Capture the cell that displays the provided text and extract its (X, Y) central coordinate. 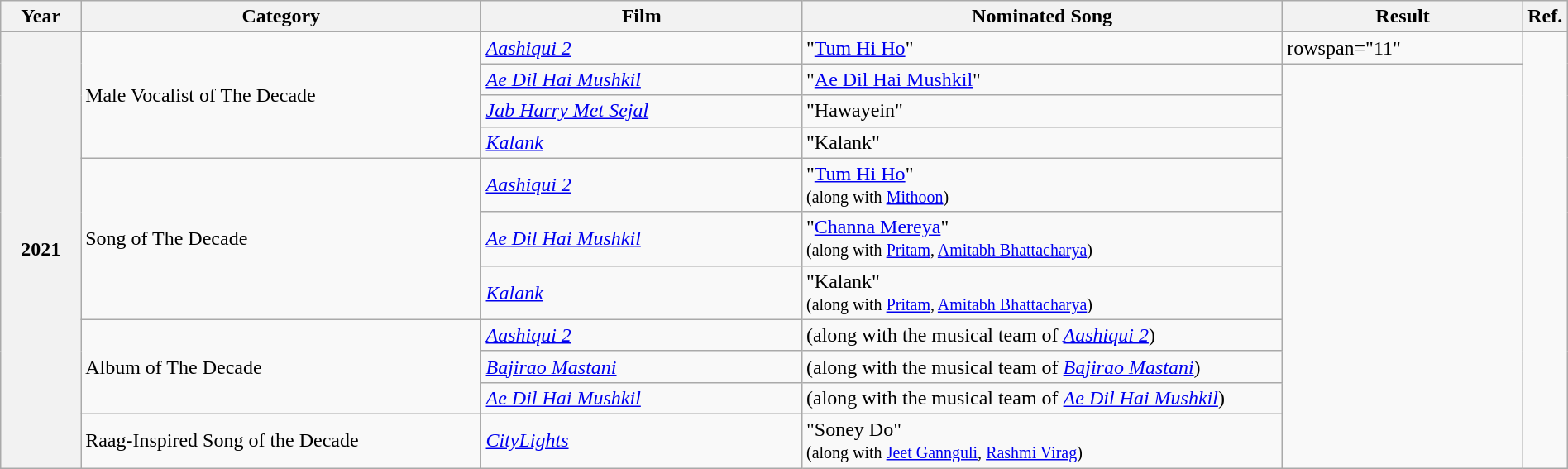
Category (281, 17)
2021 (41, 250)
Result (1403, 17)
"Ae Dil Hai Mushkil" (1042, 79)
(along with the musical team of Ae Dil Hai Mushkil) (1042, 398)
rowspan="11" (1403, 48)
"Hawayein" (1042, 111)
Album of The Decade (281, 366)
Jab Harry Met Sejal (642, 111)
"Channa Mereya"(along with Pritam, Amitabh Bhattacharya) (1042, 238)
Male Vocalist of The Decade (281, 95)
"Kalank"(along with Pritam, Amitabh Bhattacharya) (1042, 293)
Raag-Inspired Song of the Decade (281, 440)
"Soney Do"(along with Jeet Gannguli, Rashmi Virag) (1042, 440)
Bajirao Mastani (642, 366)
Nominated Song (1042, 17)
(along with the musical team of Bajirao Mastani) (1042, 366)
"Tum Hi Ho"(along with Mithoon) (1042, 185)
Film (642, 17)
Song of The Decade (281, 238)
(along with the musical team of Aashiqui 2) (1042, 335)
"Tum Hi Ho" (1042, 48)
CityLights (642, 440)
"Kalank" (1042, 142)
Ref. (1545, 17)
Year (41, 17)
